Provide the [X, Y] coordinate of the cell's center where the given text is located.  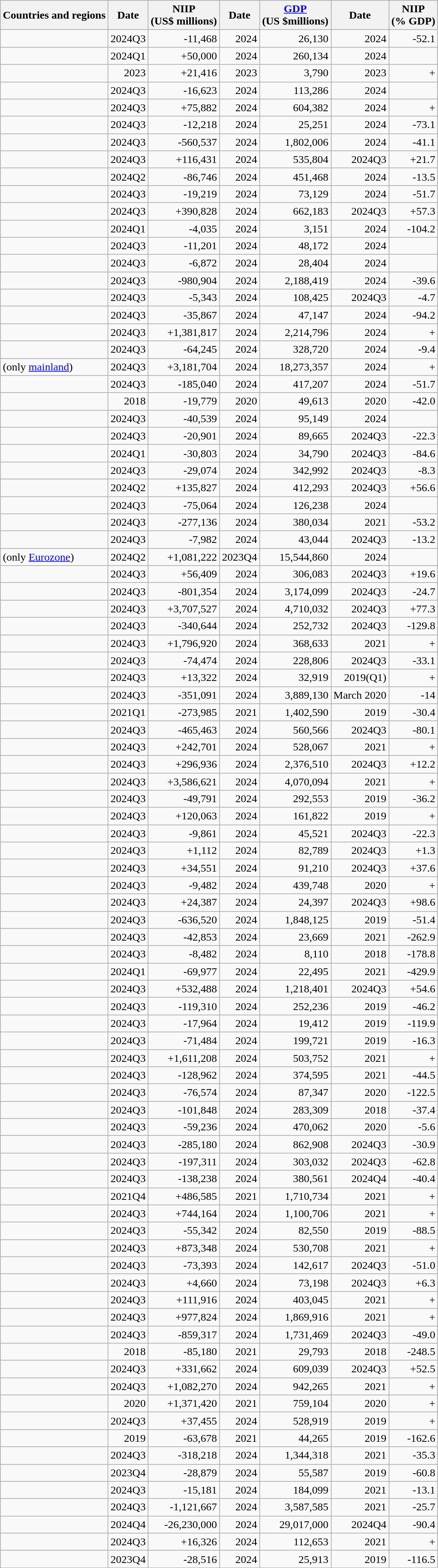
535,804 [295, 159]
87,347 [295, 1093]
+242,701 [183, 747]
3,587,585 [295, 1507]
+532,488 [183, 989]
44,265 [295, 1438]
228,806 [295, 661]
24,397 [295, 902]
+3,181,704 [183, 367]
-37.4 [413, 1110]
8,110 [295, 954]
+24,387 [183, 902]
-178.8 [413, 954]
380,561 [295, 1179]
+744,164 [183, 1213]
380,034 [295, 523]
-8.3 [413, 470]
28,404 [295, 263]
306,083 [295, 574]
+19.6 [413, 574]
-465,463 [183, 730]
+57.3 [413, 211]
+3,707,527 [183, 609]
+21,416 [183, 73]
25,913 [295, 1559]
609,039 [295, 1369]
22,495 [295, 971]
451,468 [295, 177]
-128,962 [183, 1075]
29,017,000 [295, 1524]
-41.1 [413, 142]
-25.7 [413, 1507]
-52.1 [413, 39]
+3,586,621 [183, 781]
73,198 [295, 1282]
+12.2 [413, 764]
-122.5 [413, 1093]
+56,409 [183, 574]
March 2020 [360, 695]
-185,040 [183, 384]
-6,872 [183, 263]
528,067 [295, 747]
+331,662 [183, 1369]
2021Q1 [128, 712]
+6.3 [413, 1282]
15,544,860 [295, 557]
-49.0 [413, 1334]
-11,468 [183, 39]
252,732 [295, 626]
89,665 [295, 436]
+390,828 [183, 211]
-9.4 [413, 350]
-80.1 [413, 730]
-429.9 [413, 971]
-63,678 [183, 1438]
49,613 [295, 401]
417,207 [295, 384]
4,710,032 [295, 609]
-116.5 [413, 1559]
+873,348 [183, 1248]
-560,537 [183, 142]
GDP(US $millions) [295, 15]
43,044 [295, 540]
+120,063 [183, 816]
-19,219 [183, 194]
-13.5 [413, 177]
-53.2 [413, 523]
252,236 [295, 1006]
-12,218 [183, 125]
184,099 [295, 1490]
-5,343 [183, 298]
-1,121,667 [183, 1507]
-40.4 [413, 1179]
+56.6 [413, 488]
-17,964 [183, 1023]
530,708 [295, 1248]
-277,136 [183, 523]
503,752 [295, 1058]
+13,322 [183, 678]
368,633 [295, 643]
759,104 [295, 1404]
-74,474 [183, 661]
+1,112 [183, 851]
73,129 [295, 194]
112,653 [295, 1542]
-76,574 [183, 1093]
2,188,419 [295, 281]
-35.3 [413, 1455]
-9,482 [183, 885]
-60.8 [413, 1473]
+77.3 [413, 609]
23,669 [295, 937]
-62.8 [413, 1162]
-42,853 [183, 937]
-980,904 [183, 281]
+116,431 [183, 159]
3,889,130 [295, 695]
-30.9 [413, 1144]
-101,848 [183, 1110]
+21.7 [413, 159]
942,265 [295, 1386]
48,172 [295, 246]
-318,218 [183, 1455]
-8,482 [183, 954]
-859,317 [183, 1334]
-20,901 [183, 436]
-16,623 [183, 90]
45,521 [295, 833]
-28,879 [183, 1473]
412,293 [295, 488]
1,710,734 [295, 1196]
374,595 [295, 1075]
283,309 [295, 1110]
662,183 [295, 211]
-15,181 [183, 1490]
-19,779 [183, 401]
-85,180 [183, 1352]
528,919 [295, 1421]
2021Q4 [128, 1196]
+1,611,208 [183, 1058]
+98.6 [413, 902]
-88.5 [413, 1231]
-59,236 [183, 1127]
-94.2 [413, 315]
-73.1 [413, 125]
-16.3 [413, 1040]
108,425 [295, 298]
2019(Q1) [360, 678]
-55,342 [183, 1231]
-5.6 [413, 1127]
2,376,510 [295, 764]
+37,455 [183, 1421]
-11,201 [183, 246]
-273,985 [183, 712]
91,210 [295, 868]
-75,064 [183, 505]
403,045 [295, 1300]
34,790 [295, 453]
+54.6 [413, 989]
292,553 [295, 799]
3,790 [295, 73]
-64,245 [183, 350]
-29,074 [183, 470]
+111,916 [183, 1300]
95,149 [295, 419]
+1,081,222 [183, 557]
-71,484 [183, 1040]
-13.1 [413, 1490]
-119.9 [413, 1023]
-285,180 [183, 1144]
560,566 [295, 730]
+52.5 [413, 1369]
1,869,916 [295, 1317]
82,789 [295, 851]
+296,936 [183, 764]
+135,827 [183, 488]
+1,371,420 [183, 1404]
-28,516 [183, 1559]
4,070,094 [295, 781]
-351,091 [183, 695]
55,587 [295, 1473]
25,251 [295, 125]
-138,238 [183, 1179]
-30.4 [413, 712]
-162.6 [413, 1438]
1,218,401 [295, 989]
-69,977 [183, 971]
29,793 [295, 1352]
-197,311 [183, 1162]
439,748 [295, 885]
26,130 [295, 39]
-42.0 [413, 401]
18,273,357 [295, 367]
+1,082,270 [183, 1386]
-340,644 [183, 626]
-30,803 [183, 453]
32,919 [295, 678]
199,721 [295, 1040]
+34,551 [183, 868]
Countries and regions [54, 15]
-4.7 [413, 298]
-46.2 [413, 1006]
+977,824 [183, 1317]
47,147 [295, 315]
1,100,706 [295, 1213]
+4,660 [183, 1282]
-86,746 [183, 177]
328,720 [295, 350]
1,344,318 [295, 1455]
161,822 [295, 816]
126,238 [295, 505]
-49,791 [183, 799]
604,382 [295, 108]
470,062 [295, 1127]
-129.8 [413, 626]
3,174,099 [295, 592]
NIIP(US$ millions) [183, 15]
1,848,125 [295, 920]
+1,796,920 [183, 643]
-51.0 [413, 1265]
+1,381,817 [183, 332]
-39.6 [413, 281]
NIIP(% GDP) [413, 15]
-14 [413, 695]
+37.6 [413, 868]
-248.5 [413, 1352]
19,412 [295, 1023]
142,617 [295, 1265]
-35,867 [183, 315]
-636,520 [183, 920]
-13.2 [413, 540]
1,802,006 [295, 142]
-119,310 [183, 1006]
(only mainland) [54, 367]
862,908 [295, 1144]
-4,035 [183, 228]
-44.5 [413, 1075]
+16,326 [183, 1542]
-73,393 [183, 1265]
-104.2 [413, 228]
260,134 [295, 56]
-262.9 [413, 937]
-51.4 [413, 920]
1,731,469 [295, 1334]
+75,882 [183, 108]
-84.6 [413, 453]
1,402,590 [295, 712]
342,992 [295, 470]
+486,585 [183, 1196]
113,286 [295, 90]
-24.7 [413, 592]
-26,230,000 [183, 1524]
+1.3 [413, 851]
-7,982 [183, 540]
3,151 [295, 228]
(only Eurozone) [54, 557]
82,550 [295, 1231]
-36.2 [413, 799]
-33.1 [413, 661]
303,032 [295, 1162]
-9,861 [183, 833]
2,214,796 [295, 332]
-90.4 [413, 1524]
-801,354 [183, 592]
-40,539 [183, 419]
+50,000 [183, 56]
